From the cell containing the given text, extract its center point as [X, Y] coordinate. 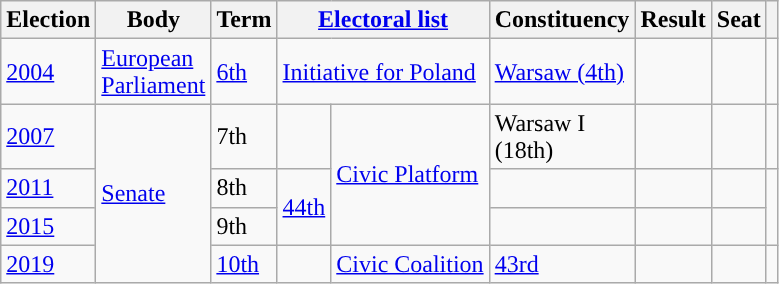
Warsaw (4th) [562, 72]
Election [48, 20]
2019 [48, 264]
44th [304, 207]
Warsaw I (18th) [562, 136]
9th [244, 226]
2004 [48, 72]
Seat [738, 20]
2015 [48, 226]
European Parliament [154, 72]
6th [244, 72]
43rd [562, 264]
Civic Platform [410, 174]
7th [244, 136]
Electoral list [383, 20]
8th [244, 188]
Body [154, 20]
10th [244, 264]
Initiative for Poland [383, 72]
2011 [48, 188]
Civic Coalition [410, 264]
Result [673, 20]
2007 [48, 136]
Senate [154, 194]
Constituency [562, 20]
Term [244, 20]
